Determine the (x, y) coordinate at the center of the cell enclosing the given text.  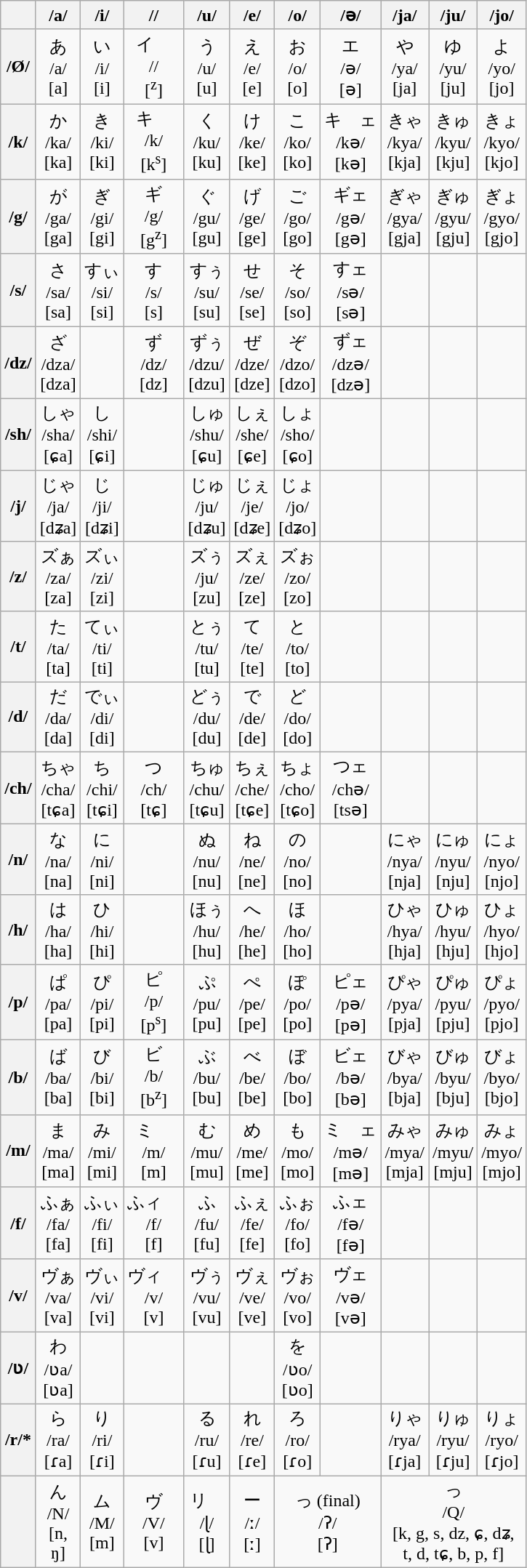
/ə/ (350, 15)
ゆ /yu/ [ju] (454, 67)
よ /yo/ [jo] (502, 67)
すぅ /su/ [su] (206, 290)
/sh/ (18, 435)
し /shi/ [ɕi] (102, 435)
ぎゅ /gyu/ [gju] (454, 217)
ぱ /pa/ [pa] (58, 1002)
び /bi/ [bi] (102, 1077)
ぴゅ /pyu/ [pju] (454, 1002)
しぇ /she/ [ɕe] (252, 435)
な /na/ [na] (58, 859)
で /de/ [de] (252, 717)
け /ke/ [ke] (252, 141)
ひゃ /hya/ [hja] (405, 930)
き /ki/ [ki] (102, 141)
は /ha/ [ha] (58, 930)
/d/ (18, 717)
ち /chi/ [tɕi] (102, 788)
お /o/ [o] (298, 67)
ヴぇ /ve/ [ve] (252, 1295)
ろ /ro/ [ɾo] (298, 1439)
ちゃ /cha/ [tɕa] (58, 788)
ビェ /bə/ [bə] (350, 1077)
/ʋ/ (18, 1368)
/b/ (18, 1077)
や /ya/ [ja] (405, 67)
きゃ /kya/ [kja] (405, 141)
つェ /chə/ [tsə] (350, 788)
すぃ /si/ [si] (102, 290)
ひ /hi/ [hi] (102, 930)
/dz/ (18, 363)
びゅ /byu/ [bju] (454, 1077)
エ /ə/ [ə] (350, 67)
ぬ /nu/ [nu] (206, 859)
/g/ (18, 217)
ピ /p/ [ps] (154, 1002)
ミ゚ /m/ [m] (154, 1151)
ひゅ /hyu/ [hju] (454, 930)
/m/ (18, 1151)
い /i/ [i] (102, 67)
ズぇ /ze/ [ze] (252, 577)
だ /da/ [da] (58, 717)
びゃ /bya/ [bja] (405, 1077)
キ゚ /k/ [ks] (154, 141)
ふぃ /fi/ [fi] (102, 1223)
こ /ko/ [ko] (298, 141)
ぺ /pe/ [pe] (252, 1002)
ぐ /gu/ [gu] (206, 217)
みゃ /mya/ [mja] (405, 1151)
ぎゃ /gya/ [gja] (405, 217)
を /ʋo/ [ʋo] (298, 1368)
す /s/ [s] (154, 290)
ふぉ /fo/ [fo] (298, 1223)
リ゚ /ɭ/ [ɭ] (206, 1522)
/v/ (18, 1295)
キ゚ェ /kə/ [kə] (350, 141)
きょ /kyo/ [kjo] (502, 141)
て /te/ [te] (252, 647)
りゅ /ryu/ [ɾju] (454, 1439)
でぃ /di/ [di] (102, 717)
ば /ba/ [ba] (58, 1077)
れ /re/ [ɾe] (252, 1439)
りゃ /rya/ [ɾja] (405, 1439)
にゃ /nya/ [nja] (405, 859)
じゃ /ja/ [dʑa] (58, 506)
ぞ /dzo/ [dzo] (298, 363)
きゅ /kyu/ [kju] (454, 141)
ずェ /dzə/ [dzə] (350, 363)
ズぃ /zi/ [zi] (102, 577)
ちょ /cho/ [tɕo] (298, 788)
く /ku/ [ku] (206, 141)
ズぁ /za/ [za] (58, 577)
ピェ /pə/ [pə] (350, 1002)
ギ /g/ [gz] (154, 217)
み /mi/ [mi] (102, 1151)
っ /Q/ [k, g, s, dz, ɕ, dʑ, t, d, tɕ, b, p, f] (454, 1522)
げ /ge/ [ge] (252, 217)
が /ga/ [ga] (58, 217)
すェ /sə/ [sə] (350, 290)
ム /M/ [m] (102, 1522)
ミ゚ェ /mə/ [mə] (350, 1151)
/u/ (206, 15)
ヴィ゚ /v/ [v] (154, 1295)
しょ /sho/ [ɕo] (298, 435)
さ /sa/ [sa] (58, 290)
ヴェ /və/ [və] (350, 1295)
っ (final) /ʔ/ [ʔ] (328, 1522)
へ /he/ [he] (252, 930)
あ /a/ [a] (58, 67)
ほ /ho/ [ho] (298, 930)
も /mo/ [mo] (298, 1151)
ビ /b/ [bz] (154, 1077)
ぎ /gi/ [gi] (102, 217)
ず /dz/ [dz] (154, 363)
しゃ /sha/ [ɕa] (58, 435)
ぴょ /pyo/ [pjo] (502, 1002)
ヴぁ /va/ [va] (58, 1295)
ちぇ /che/ [tɕe] (252, 788)
/jo/ (502, 15)
ぜ /dze/ [dze] (252, 363)
え /e/ [e] (252, 67)
た /ta/ [ta] (58, 647)
/i/ (102, 15)
/j/ (18, 506)
/p/ (18, 1002)
しゅ /shu/ [ɕu] (206, 435)
ら /ra/ [ɾa] (58, 1439)
じぇ /je/ [dʑe] (252, 506)
/o/ (298, 15)
びょ /byo/ [bjo] (502, 1077)
// (154, 15)
みゅ /myu/ [mju] (454, 1151)
/e/ (252, 15)
ぴ /pi/ [pi] (102, 1002)
そ /so/ [so] (298, 290)
りょ /ryo/ [ɾjo] (502, 1439)
/Ø/ (18, 67)
ギェ /gə/ [gə] (350, 217)
べ /be/ [be] (252, 1077)
/r/* (18, 1439)
じょ /jo/ [dʑo] (298, 506)
ー /ː/ [ː] (252, 1522)
ヴ /V/ [v] (154, 1522)
ひょ /hyo/ [hjo] (502, 930)
どぅ /du/ [du] (206, 717)
じ /ji/ [dʑi] (102, 506)
ね /ne/ [ne] (252, 859)
/z/ (18, 577)
/n/ (18, 859)
ぽ /po/ [po] (298, 1002)
てぃ /ti/ [ti] (102, 647)
/ja/ (405, 15)
にゅ /nyu/ [nju] (454, 859)
にょ /nyo/ [njo] (502, 859)
ヴぅ /vu/ [vu] (206, 1295)
/s/ (18, 290)
/t/ (18, 647)
ズぉ /zo/ [zo] (298, 577)
ズぅ /ju/ [zu] (206, 577)
イ゚ // [z] (154, 67)
の /no/ [no] (298, 859)
ふ /fu/ [fu] (206, 1223)
る /ru/ [ɾu] (206, 1439)
つ /ch/ [tɕ] (154, 788)
ほぅ /hu/ [hu] (206, 930)
ふぇ /fe/ [fe] (252, 1223)
に /ni/ [ni] (102, 859)
ど /do/ [do] (298, 717)
/a/ (58, 15)
/h/ (18, 930)
と /to/ [to] (298, 647)
/f/ (18, 1223)
う /u/ [u] (206, 67)
せ /se/ [se] (252, 290)
わ /ʋa/ [ʋa] (58, 1368)
ヴぃ /vi/ [vi] (102, 1295)
ぴゃ /pya/ [pja] (405, 1002)
みょ /myo/ [mjo] (502, 1151)
とぅ /tu/ [tu] (206, 647)
ん /N/ [n,ŋ] (58, 1522)
め /me/ [me] (252, 1151)
ふぁ /fa/ [fa] (58, 1223)
ヴぉ /vo/ [vo] (298, 1295)
/k/ (18, 141)
/ju/ (454, 15)
ちゅ /chu/ [tɕu] (206, 788)
ぷ /pu/ [pu] (206, 1002)
ずぅ /dzu/ [dzu] (206, 363)
む /mu/ [mu] (206, 1151)
ぼ /bo/ [bo] (298, 1077)
ふェ /fə/ [fə] (350, 1223)
ざ /dza/ [dza] (58, 363)
/ch/ (18, 788)
か /ka/ [ka] (58, 141)
ま /ma/ [ma] (58, 1151)
ご /go/ [go] (298, 217)
り /ri/ [ɾi] (102, 1439)
ぶ /bu/ [bu] (206, 1077)
ふィ゚ /f/ [f] (154, 1223)
じゅ /ju/ [dʑu] (206, 506)
ぎょ /gyo/ [gjo] (502, 217)
